Extract the [x, y] coordinate from the center of the cell holding the provided text.  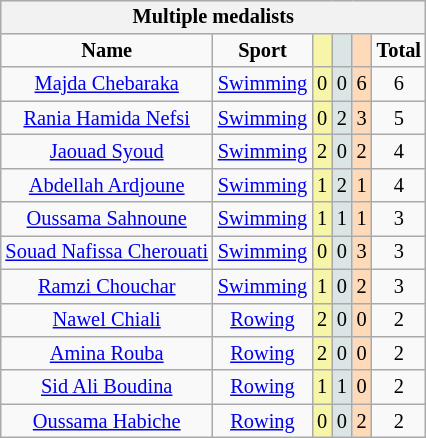
Rania Hamida Nefsi [107, 118]
Ramzi Chouchar [107, 286]
Nawel Chiali [107, 320]
Abdellah Ardjoune [107, 185]
Jaouad Syoud [107, 152]
Sport [262, 51]
Majda Chebaraka [107, 84]
Total [399, 51]
Oussama Habiche [107, 421]
Multiple medalists [214, 17]
Sid Ali Boudina [107, 387]
Name [107, 51]
Amina Rouba [107, 354]
Oussama Sahnoune [107, 219]
Souad Nafissa Cherouati [107, 253]
5 [399, 118]
